Determine the [X, Y] coordinate at the center of the cell enclosing the given text.  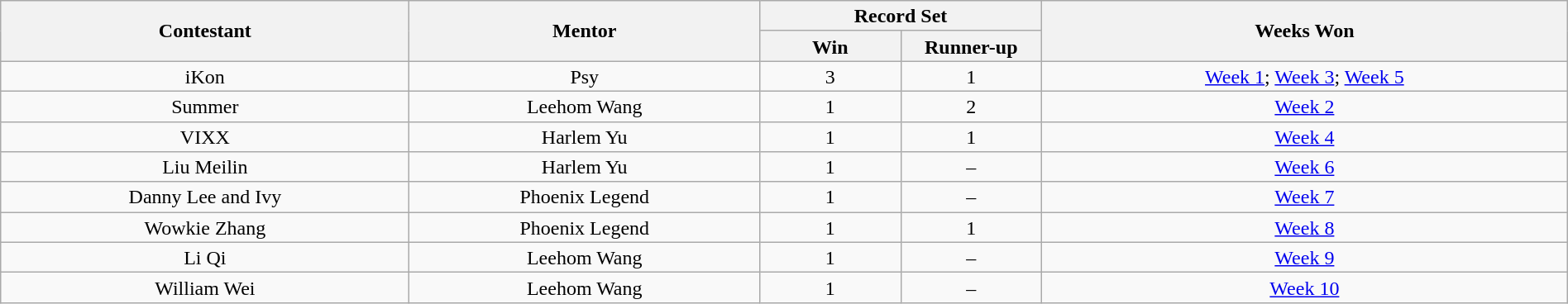
2 [971, 106]
William Wei [205, 287]
Record Set [901, 17]
Week 9 [1305, 258]
Mentor [585, 31]
Week 6 [1305, 167]
Week 7 [1305, 197]
Week 4 [1305, 137]
Liu Meilin [205, 167]
Win [830, 46]
Psy [585, 76]
Week 8 [1305, 228]
Li Qi [205, 258]
VIXX [205, 137]
Week 1; Week 3; Week 5 [1305, 76]
Week 10 [1305, 287]
Weeks Won [1305, 31]
Summer [205, 106]
Contestant [205, 31]
Week 2 [1305, 106]
3 [830, 76]
Runner-up [971, 46]
iKon [205, 76]
Danny Lee and Ivy [205, 197]
Wowkie Zhang [205, 228]
